Provide the [X, Y] coordinate of the cell's center where the given text is located.  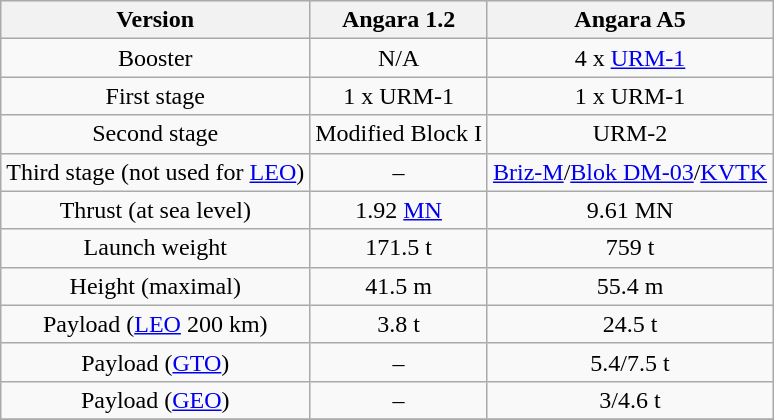
Payload (GTO) [156, 362]
55.4 m [630, 286]
759 t [630, 248]
1.92 MN [399, 210]
Height (maximal) [156, 286]
First stage [156, 96]
Angara 1.2 [399, 20]
Payload (GEO) [156, 400]
Launch weight [156, 248]
N/A [399, 58]
3/4.6 t [630, 400]
Third stage (not used for LEO) [156, 172]
Payload (LEO 200 km) [156, 324]
URM-2 [630, 134]
Briz-M/Blok DM-03/KVTK [630, 172]
Thrust (at sea level) [156, 210]
3.8 t [399, 324]
Booster [156, 58]
Modified Block I [399, 134]
9.61 MN [630, 210]
4 x URM-1 [630, 58]
Version [156, 20]
Angara A5 [630, 20]
24.5 t [630, 324]
5.4/7.5 t [630, 362]
Second stage [156, 134]
171.5 t [399, 248]
41.5 m [399, 286]
